Find where the given text appears and provide that cell's center as (x, y) coordinate. 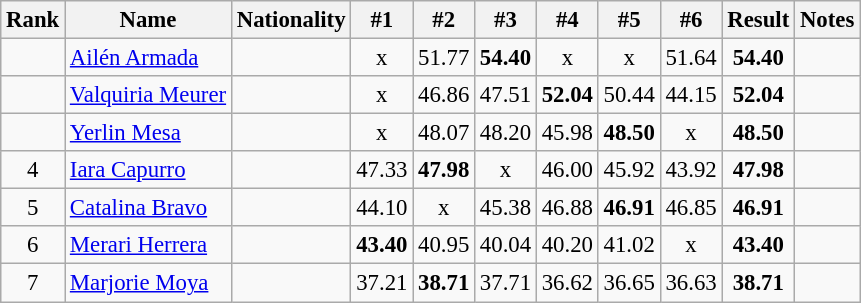
#6 (691, 20)
Merari Herrera (148, 245)
44.15 (691, 95)
45.38 (506, 208)
4 (33, 170)
51.64 (691, 58)
#5 (629, 20)
Result (758, 20)
36.62 (567, 283)
Catalina Bravo (148, 208)
45.98 (567, 133)
7 (33, 283)
#2 (444, 20)
Notes (828, 20)
37.21 (382, 283)
40.95 (444, 245)
Rank (33, 20)
46.88 (567, 208)
47.51 (506, 95)
48.20 (506, 133)
40.04 (506, 245)
51.77 (444, 58)
47.33 (382, 170)
Nationality (290, 20)
50.44 (629, 95)
Iara Capurro (148, 170)
44.10 (382, 208)
43.92 (691, 170)
45.92 (629, 170)
46.00 (567, 170)
36.65 (629, 283)
Name (148, 20)
36.63 (691, 283)
5 (33, 208)
46.85 (691, 208)
Yerlin Mesa (148, 133)
46.86 (444, 95)
Marjorie Moya (148, 283)
48.07 (444, 133)
41.02 (629, 245)
#4 (567, 20)
#1 (382, 20)
Valquiria Meurer (148, 95)
#3 (506, 20)
6 (33, 245)
37.71 (506, 283)
Ailén Armada (148, 58)
40.20 (567, 245)
